Determine the [x, y] coordinate at the center of the cell enclosing the given text.  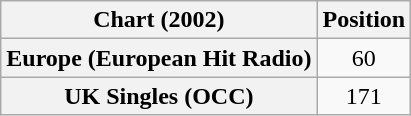
60 [364, 58]
Position [364, 20]
Europe (European Hit Radio) [159, 58]
Chart (2002) [159, 20]
171 [364, 96]
UK Singles (OCC) [159, 96]
